Scan for the cell matching the given text and deliver its (x, y) coordinate at center. 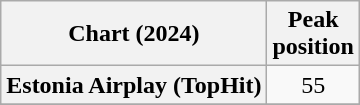
55 (313, 85)
Estonia Airplay (TopHit) (134, 85)
Peakposition (313, 34)
Chart (2024) (134, 34)
